Locate the cell with the specified text and output its [X, Y] center coordinate. 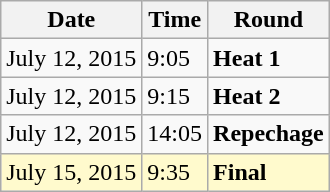
9:05 [175, 58]
Heat 2 [269, 96]
July 15, 2015 [72, 172]
14:05 [175, 134]
Round [269, 20]
Time [175, 20]
Date [72, 20]
Final [269, 172]
Repechage [269, 134]
9:35 [175, 172]
9:15 [175, 96]
Heat 1 [269, 58]
